Find where the given text appears and provide that cell's center as (X, Y) coordinate. 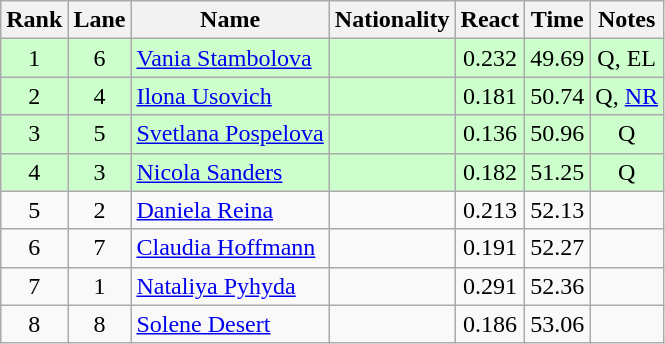
Svetlana Pospelova (230, 134)
50.96 (558, 134)
0.181 (490, 96)
53.06 (558, 324)
51.25 (558, 172)
Lane (100, 20)
Q, EL (627, 58)
52.27 (558, 248)
Solene Desert (230, 324)
Nationality (392, 20)
Ilona Usovich (230, 96)
0.136 (490, 134)
52.36 (558, 286)
0.186 (490, 324)
Vania Stambolova (230, 58)
49.69 (558, 58)
Time (558, 20)
0.232 (490, 58)
0.213 (490, 210)
Daniela Reina (230, 210)
Claudia Hoffmann (230, 248)
0.182 (490, 172)
Nataliya Pyhyda (230, 286)
0.291 (490, 286)
Q, NR (627, 96)
0.191 (490, 248)
Notes (627, 20)
React (490, 20)
Name (230, 20)
50.74 (558, 96)
Nicola Sanders (230, 172)
52.13 (558, 210)
Rank (34, 20)
